Detect which cell encompasses the target text, then output its (X, Y) center coordinate. 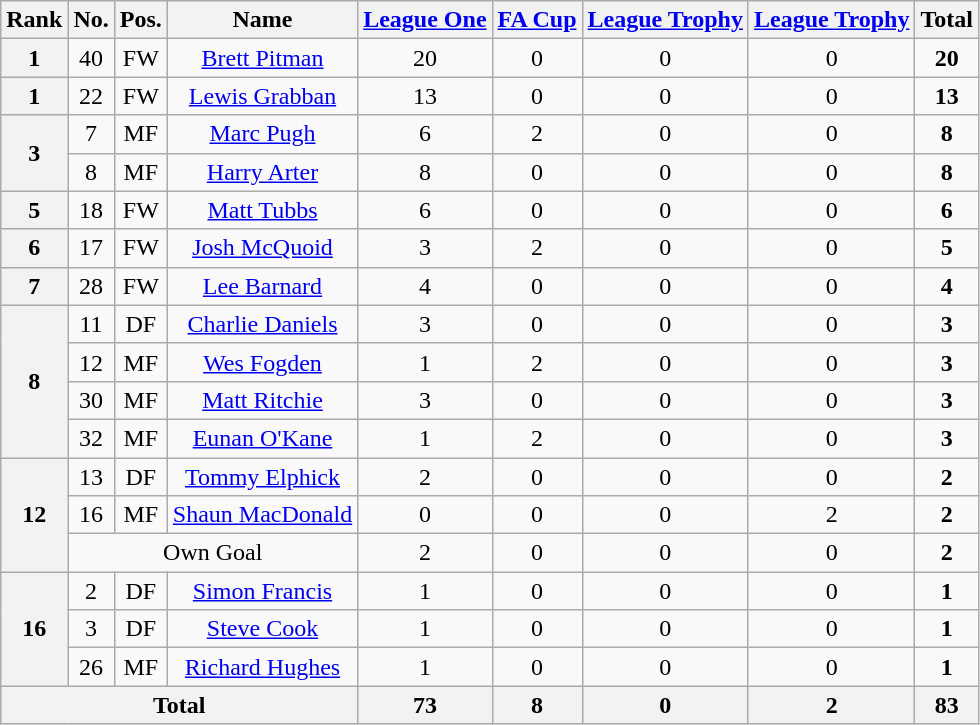
Steve Cook (262, 629)
Name (262, 20)
Shaun MacDonald (262, 515)
22 (91, 96)
Brett Pitman (262, 58)
FA Cup (537, 20)
Richard Hughes (262, 667)
Wes Fogden (262, 362)
Marc Pugh (262, 134)
17 (91, 248)
Simon Francis (262, 591)
28 (91, 286)
Rank (34, 20)
Lee Barnard (262, 286)
18 (91, 210)
Harry Arter (262, 172)
30 (91, 400)
Eunan O'Kane (262, 438)
32 (91, 438)
Tommy Elphick (262, 477)
Pos. (140, 20)
26 (91, 667)
73 (425, 705)
40 (91, 58)
No. (91, 20)
11 (91, 324)
Josh McQuoid (262, 248)
Lewis Grabban (262, 96)
Matt Tubbs (262, 210)
League One (425, 20)
Own Goal (213, 553)
83 (947, 705)
Matt Ritchie (262, 400)
Charlie Daniels (262, 324)
